Output the (x, y) coordinate of the center of the cell containing the given text.  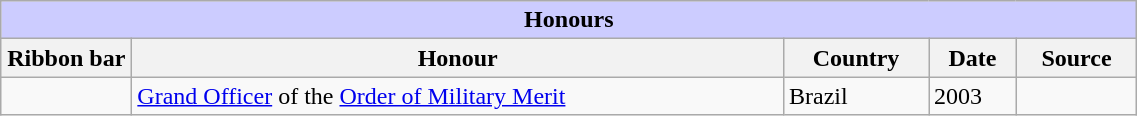
Honours (569, 20)
Country (856, 58)
Honour (458, 58)
Grand Officer of the Order of Military Merit (458, 96)
2003 (973, 96)
Brazil (856, 96)
Source (1076, 58)
Date (973, 58)
Ribbon bar (66, 58)
